Identify which cell holds the provided text, then report its [X, Y] central coordinate. 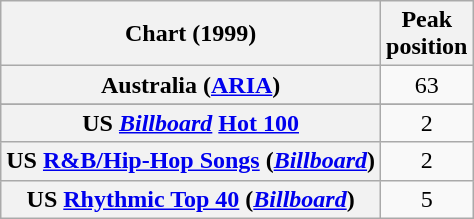
US Billboard Hot 100 [191, 123]
US R&B/Hip-Hop Songs (Billboard) [191, 161]
5 [427, 199]
US Rhythmic Top 40 (Billboard) [191, 199]
Chart (1999) [191, 34]
63 [427, 85]
Australia (ARIA) [191, 85]
Peakposition [427, 34]
